Capture the cell that displays the provided text and extract its [x, y] central coordinate. 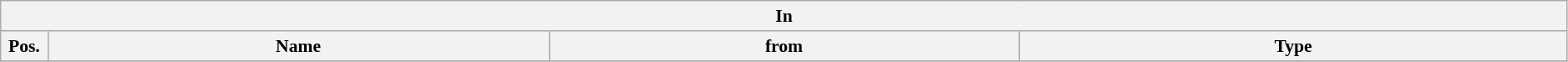
from [784, 46]
Name [298, 46]
Pos. [24, 46]
Type [1293, 46]
In [784, 16]
